Return (x, y) of the center of cell containing provided text 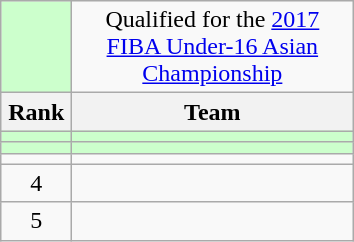
5 (36, 221)
Qualified for the 2017 FIBA Under-16 Asian Championship (212, 47)
Team (212, 112)
Rank (36, 112)
4 (36, 183)
